Return the [X, Y] coordinate for the center point of the cell that contains the specified text.  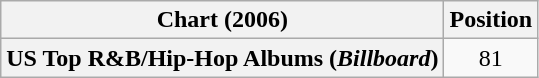
Position [491, 20]
81 [491, 58]
Chart (2006) [222, 20]
US Top R&B/Hip-Hop Albums (Billboard) [222, 58]
